Capture the cell that displays the provided text and extract its (X, Y) central coordinate. 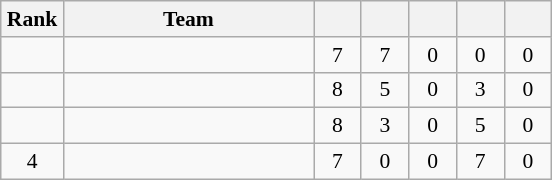
4 (32, 162)
Team (188, 19)
Rank (32, 19)
